Find where the given text appears and provide that cell's center as [x, y] coordinate. 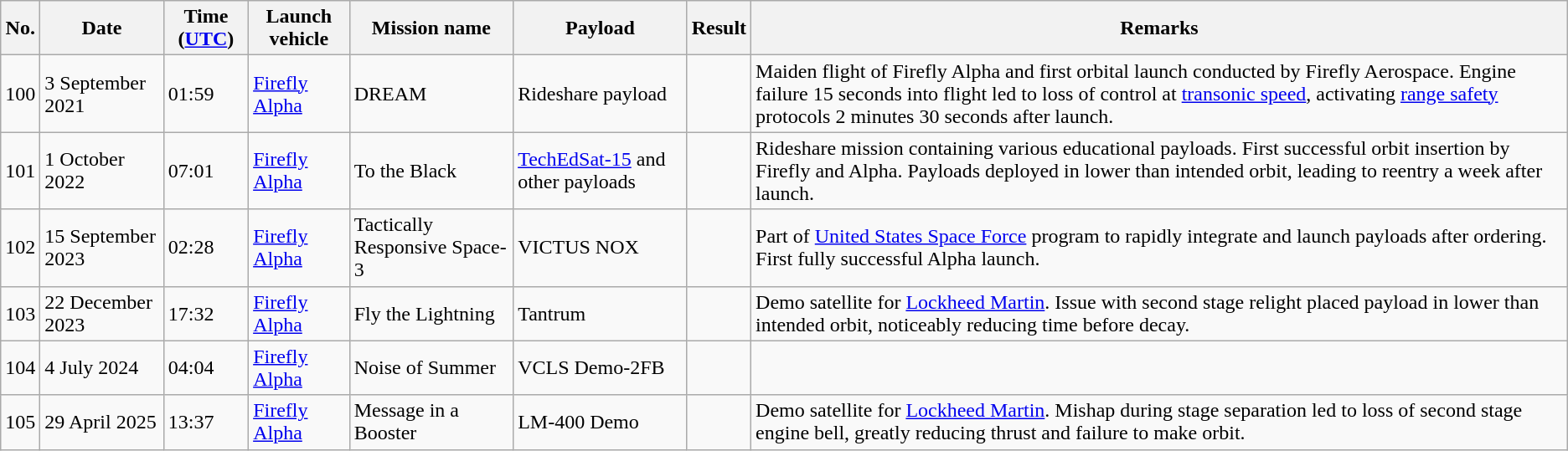
4 July 2024 [102, 368]
100 [20, 94]
Fly the Lightning [431, 313]
101 [20, 171]
07:01 [206, 171]
Part of United States Space Force program to rapidly integrate and launch payloads after ordering. First fully successful Alpha launch. [1159, 248]
Remarks [1159, 28]
Launch vehicle [300, 28]
To the Black [431, 171]
VICTUS NOX [601, 248]
LM-400 Demo [601, 422]
1 October 2022 [102, 171]
Message in a Booster [431, 422]
3 September 2021 [102, 94]
102 [20, 248]
Payload [601, 28]
103 [20, 313]
DREAM [431, 94]
04:04 [206, 368]
29 April 2025 [102, 422]
Date [102, 28]
01:59 [206, 94]
17:32 [206, 313]
Rideshare payload [601, 94]
Time (UTC) [206, 28]
105 [20, 422]
VCLS Demo-2FB [601, 368]
Noise of Summer [431, 368]
Mission name [431, 28]
22 December 2023 [102, 313]
Result [719, 28]
13:37 [206, 422]
02:28 [206, 248]
104 [20, 368]
Tantrum [601, 313]
TechEdSat-15 and other payloads [601, 171]
15 September 2023 [102, 248]
No. [20, 28]
Tactically Responsive Space-3 [431, 248]
